Pinpoint the cell where the given text exists, returning its (X, Y) midpoint coordinate. 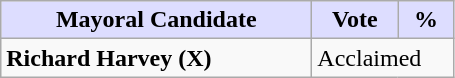
Mayoral Candidate (156, 20)
Richard Harvey (X) (156, 58)
Vote (355, 20)
% (426, 20)
Acclaimed (383, 58)
